Provide the [X, Y] coordinate of the cell's center where the given text is located.  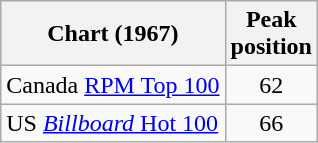
62 [271, 85]
US Billboard Hot 100 [113, 123]
Canada RPM Top 100 [113, 85]
Chart (1967) [113, 34]
Peakposition [271, 34]
66 [271, 123]
